Scan for the cell matching the given text and deliver its [x, y] coordinate at center. 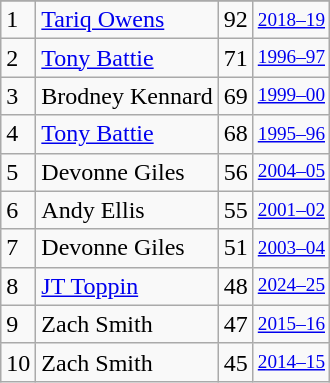
4 [18, 134]
2024–25 [291, 286]
6 [18, 210]
2014–15 [291, 362]
2003–04 [291, 248]
56 [236, 172]
JT Toppin [127, 286]
2015–16 [291, 324]
Tariq Owens [127, 20]
47 [236, 324]
5 [18, 172]
1995–96 [291, 134]
7 [18, 248]
1999–00 [291, 96]
92 [236, 20]
45 [236, 362]
69 [236, 96]
8 [18, 286]
Brodney Kennard [127, 96]
55 [236, 210]
2 [18, 58]
48 [236, 286]
2001–02 [291, 210]
Andy Ellis [127, 210]
10 [18, 362]
2004–05 [291, 172]
71 [236, 58]
9 [18, 324]
1996–97 [291, 58]
1 [18, 20]
3 [18, 96]
2018–19 [291, 20]
68 [236, 134]
51 [236, 248]
